Return [X, Y] of the center of cell containing provided text 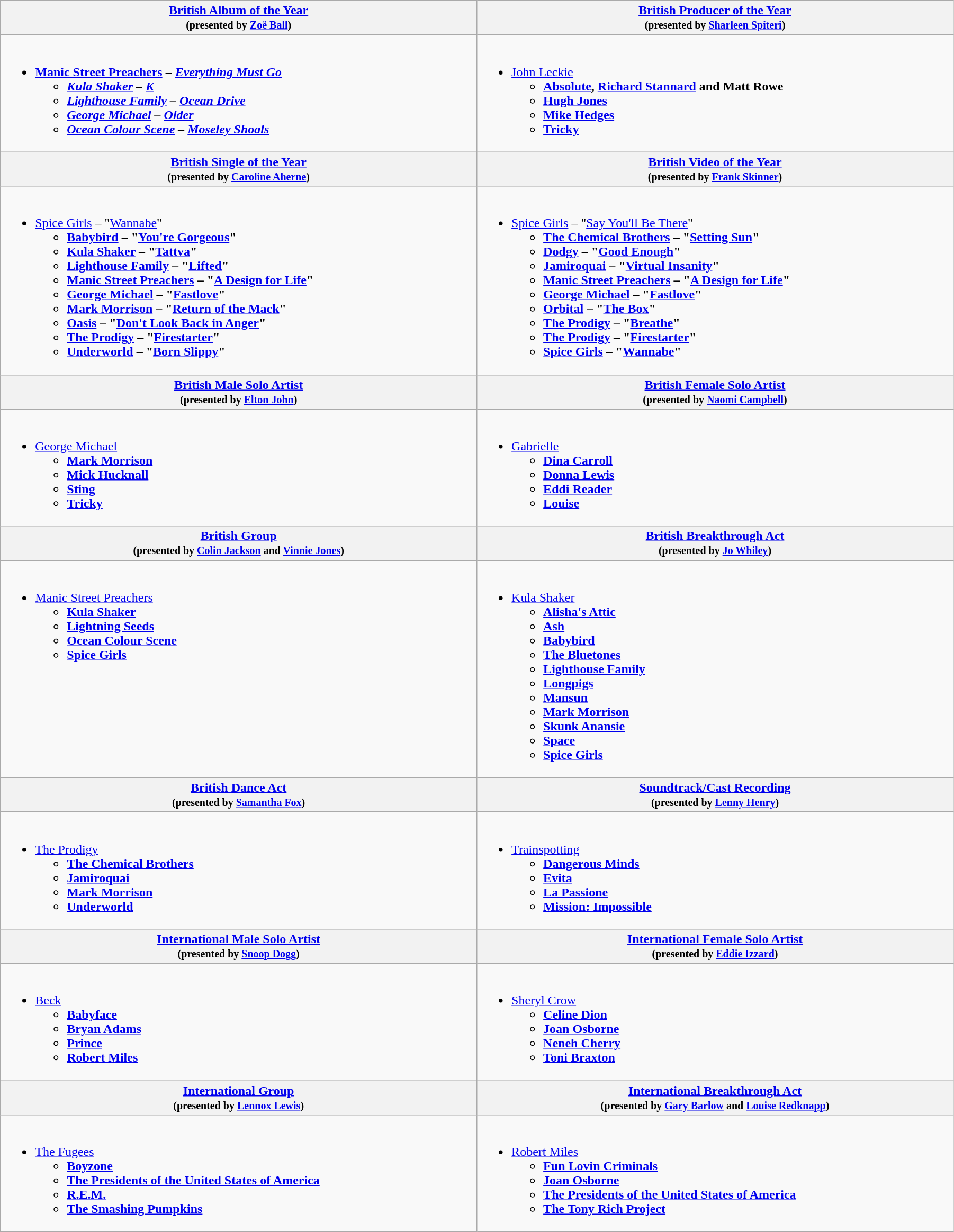
British Video of the Year(presented by Frank Skinner) [715, 169]
Soundtrack/Cast Recording(presented by Lenny Henry) [715, 795]
British Group(presented by Colin Jackson and Vinnie Jones) [239, 543]
International Female Solo Artist(presented by Eddie Izzard) [715, 946]
John LeckieAbsolute, Richard Stannard and Matt RoweHugh JonesMike HedgesTricky [715, 93]
The FugeesBoyzoneThe Presidents of the United States of AmericaR.E.M.The Smashing Pumpkins [239, 1174]
British Album of the Year(presented by Zoë Ball) [239, 18]
British Male Solo Artist(presented by Elton John) [239, 392]
Sheryl CrowCeline DionJoan OsborneNeneh CherryToni Braxton [715, 1021]
The ProdigyThe Chemical BrothersJamiroquaiMark MorrisonUnderworld [239, 870]
International Male Solo Artist(presented by Snoop Dogg) [239, 946]
British Female Solo Artist(presented by Naomi Campbell) [715, 392]
British Producer of the Year(presented by Sharleen Spiteri) [715, 18]
International Breakthrough Act(presented by Gary Barlow and Louise Redknapp) [715, 1098]
George MichaelMark MorrisonMick HucknallStingTricky [239, 468]
Kula ShakerAlisha's AtticAshBabybirdThe BluetonesLighthouse FamilyLongpigsMansunMark MorrisonSkunk AnansieSpaceSpice Girls [715, 669]
Manic Street PreachersKula ShakerLightning SeedsOcean Colour SceneSpice Girls [239, 669]
British Dance Act(presented by Samantha Fox) [239, 795]
International Group(presented by Lennox Lewis) [239, 1098]
British Single of the Year(presented by Caroline Aherne) [239, 169]
Manic Street Preachers – Everything Must GoKula Shaker – KLighthouse Family – Ocean DriveGeorge Michael – OlderOcean Colour Scene – Moseley Shoals [239, 93]
British Breakthrough Act(presented by Jo Whiley) [715, 543]
BeckBabyfaceBryan AdamsPrinceRobert Miles [239, 1021]
GabrielleDina CarrollDonna LewisEddi ReaderLouise [715, 468]
Robert MilesFun Lovin CriminalsJoan OsborneThe Presidents of the United States of AmericaThe Tony Rich Project [715, 1174]
TrainspottingDangerous MindsEvitaLa PassioneMission: Impossible [715, 870]
